Extract the [X, Y] coordinate from the center of the cell holding the provided text.  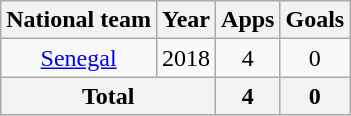
Total [108, 96]
Apps [248, 20]
Goals [315, 20]
Senegal [79, 58]
National team [79, 20]
2018 [186, 58]
Year [186, 20]
